Determine the [x, y] coordinate at the center of the cell enclosing the given text.  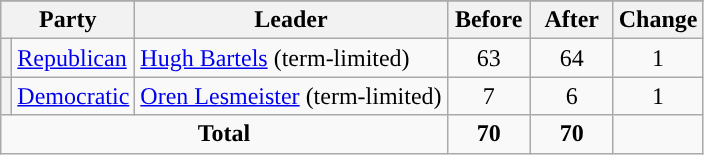
Total [224, 134]
Party [68, 20]
Republican [74, 58]
6 [572, 96]
Hugh Bartels (term-limited) [291, 58]
63 [488, 58]
Oren Lesmeister (term-limited) [291, 96]
Democratic [74, 96]
Before [488, 20]
Leader [291, 20]
7 [488, 96]
Change [658, 20]
After [572, 20]
64 [572, 58]
